Return (x, y) of the center of cell containing provided text 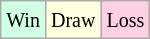
Draw (72, 20)
Loss (126, 20)
Win (24, 20)
